Extract the (X, Y) coordinate from the center of the cell holding the provided text.  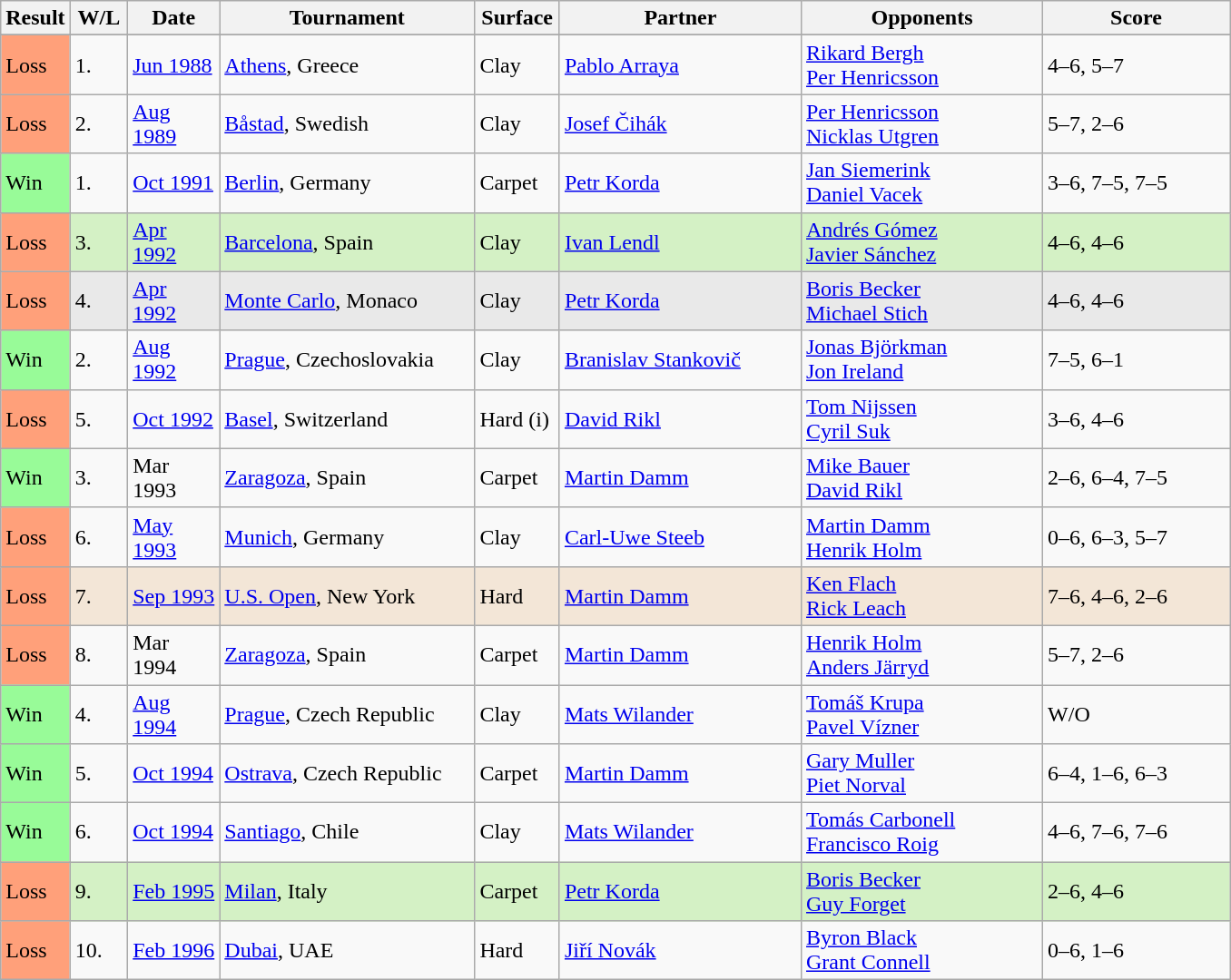
Date (174, 18)
Sep 1993 (174, 595)
Aug 1992 (174, 359)
Tom Nijssen Cyril Suk (921, 419)
Mar 1993 (174, 477)
Prague, Czech Republic (347, 713)
6–4, 1–6, 6–3 (1137, 773)
Jun 1988 (174, 65)
9. (99, 891)
Partner (680, 18)
Mike Bauer David Rikl (921, 477)
Jan Siemerink Daniel Vacek (921, 183)
Pablo Arraya (680, 65)
Dubai, UAE (347, 951)
7–6, 4–6, 2–6 (1137, 595)
0–6, 1–6 (1137, 951)
Gary Muller Piet Norval (921, 773)
Boris Becker Guy Forget (921, 891)
10. (99, 951)
Athens, Greece (347, 65)
Andrés Gómez Javier Sánchez (921, 241)
Santiago, Chile (347, 833)
Result (35, 18)
Monte Carlo, Monaco (347, 301)
Carl-Uwe Steeb (680, 537)
Tournament (347, 18)
Prague, Czechoslovakia (347, 359)
David Rikl (680, 419)
May 1993 (174, 537)
Byron Black Grant Connell (921, 951)
U.S. Open, New York (347, 595)
Basel, Switzerland (347, 419)
Aug 1994 (174, 713)
Ken Flach Rick Leach (921, 595)
Oct 1991 (174, 183)
Boris Becker Michael Stich (921, 301)
7. (99, 595)
Branislav Stankovič (680, 359)
Hard (i) (517, 419)
Opponents (921, 18)
2–6, 6–4, 7–5 (1137, 477)
Surface (517, 18)
Mar 1994 (174, 655)
3–6, 7–5, 7–5 (1137, 183)
3–6, 4–6 (1137, 419)
Ostrava, Czech Republic (347, 773)
7–5, 6–1 (1137, 359)
0–6, 6–3, 5–7 (1137, 537)
8. (99, 655)
2–6, 4–6 (1137, 891)
Barcelona, Spain (347, 241)
Oct 1992 (174, 419)
Ivan Lendl (680, 241)
Jiří Novák (680, 951)
Martin Damm Henrik Holm (921, 537)
Tomás Carbonell Francisco Roig (921, 833)
Josef Čihák (680, 123)
Båstad, Swedish (347, 123)
Milan, Italy (347, 891)
Rikard Bergh Per Henricsson (921, 65)
Tomáš Krupa Pavel Vízner (921, 713)
Score (1137, 18)
4–6, 5–7 (1137, 65)
Feb 1996 (174, 951)
4–6, 7–6, 7–6 (1137, 833)
W/L (99, 18)
W/O (1137, 713)
Henrik Holm Anders Järryd (921, 655)
Berlin, Germany (347, 183)
Aug 1989 (174, 123)
Per Henricsson Nicklas Utgren (921, 123)
Munich, Germany (347, 537)
Jonas Björkman Jon Ireland (921, 359)
Feb 1995 (174, 891)
